Return the [X, Y] coordinate for the center point of the cell that contains the specified text.  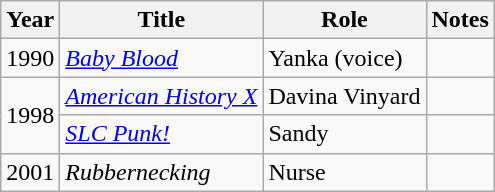
Yanka (voice) [344, 58]
SLC Punk! [162, 134]
Rubbernecking [162, 172]
Sandy [344, 134]
Notes [460, 20]
1990 [30, 58]
1998 [30, 115]
Role [344, 20]
2001 [30, 172]
American History X [162, 96]
Title [162, 20]
Davina Vinyard [344, 96]
Baby Blood [162, 58]
Year [30, 20]
Nurse [344, 172]
